Return the (x, y) coordinate for the center point of the cell that contains the specified text.  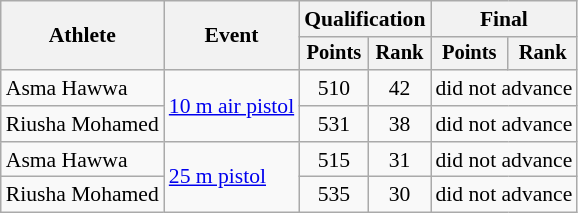
510 (334, 88)
515 (334, 160)
535 (334, 195)
Event (232, 36)
Final (504, 19)
Qualification (364, 19)
38 (400, 124)
10 m air pistol (232, 106)
531 (334, 124)
30 (400, 195)
25 m pistol (232, 178)
42 (400, 88)
31 (400, 160)
Athlete (82, 36)
